For the text-containing cell, return its midpoint in (X, Y) coordinate format. 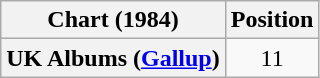
UK Albums (Gallup) (113, 58)
11 (272, 58)
Chart (1984) (113, 20)
Position (272, 20)
